Find where the given text appears and provide that cell's center as [X, Y] coordinate. 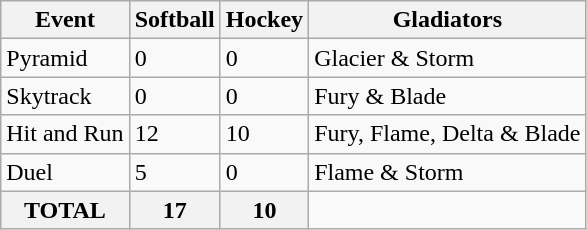
Event [65, 20]
Fury & Blade [448, 96]
Softball [174, 20]
Pyramid [65, 58]
Skytrack [65, 96]
Fury, Flame, Delta & Blade [448, 134]
Glacier & Storm [448, 58]
12 [174, 134]
Hit and Run [65, 134]
17 [174, 210]
Hockey [264, 20]
Gladiators [448, 20]
5 [174, 172]
Duel [65, 172]
Flame & Storm [448, 172]
TOTAL [65, 210]
